Detect which cell encompasses the target text, then output its (x, y) center coordinate. 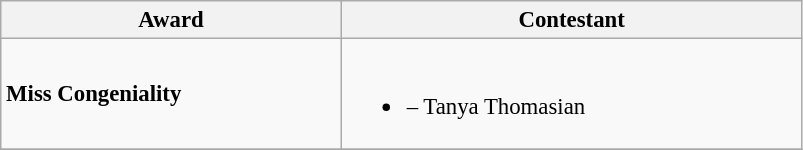
Contestant (572, 20)
Award (172, 20)
– Tanya Thomasian (572, 94)
Miss Congeniality (172, 94)
